Search for the cell housing the specified text and yield its (x, y) center coordinate. 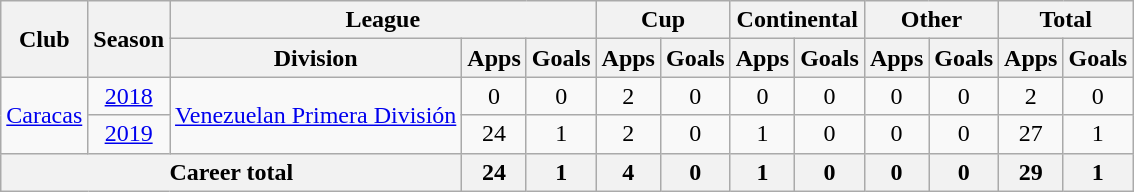
Total (1066, 20)
Other (931, 20)
Club (44, 39)
Venezuelan Primera División (316, 115)
2018 (129, 96)
Season (129, 39)
Continental (797, 20)
27 (1031, 134)
League (383, 20)
Caracas (44, 115)
29 (1031, 172)
Career total (232, 172)
Division (316, 58)
Cup (663, 20)
2019 (129, 134)
4 (628, 172)
